Determine the (X, Y) coordinate at the center of the cell enclosing the given text.  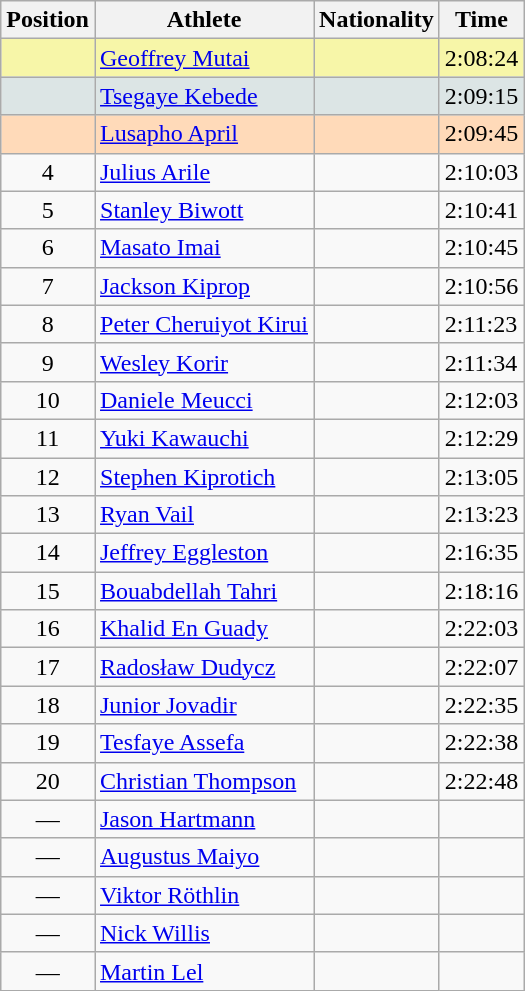
2:22:35 (481, 705)
Stanley Biwott (204, 210)
Augustus Maiyo (204, 857)
Nationality (377, 20)
19 (48, 743)
17 (48, 667)
2:18:16 (481, 591)
12 (48, 477)
Martin Lel (204, 971)
Position (48, 20)
2:09:45 (481, 134)
Tesfaye Assefa (204, 743)
2:10:41 (481, 210)
18 (48, 705)
Nick Willis (204, 933)
2:11:34 (481, 362)
2:09:15 (481, 96)
2:22:03 (481, 629)
Junior Jovadir (204, 705)
11 (48, 438)
Geoffrey Mutai (204, 58)
Radosław Dudycz (204, 667)
2:13:05 (481, 477)
2:22:38 (481, 743)
Wesley Korir (204, 362)
Khalid En Guady (204, 629)
Tsegaye Kebede (204, 96)
8 (48, 324)
13 (48, 515)
7 (48, 286)
Yuki Kawauchi (204, 438)
2:22:48 (481, 781)
2:10:03 (481, 172)
2:10:56 (481, 286)
20 (48, 781)
2:12:29 (481, 438)
Time (481, 20)
9 (48, 362)
14 (48, 553)
Viktor Röthlin (204, 895)
15 (48, 591)
2:16:35 (481, 553)
Stephen Kiprotich (204, 477)
Masato Imai (204, 248)
16 (48, 629)
2:08:24 (481, 58)
Jackson Kiprop (204, 286)
2:12:03 (481, 400)
Jason Hartmann (204, 819)
Jeffrey Eggleston (204, 553)
Christian Thompson (204, 781)
Athlete (204, 20)
Ryan Vail (204, 515)
Peter Cheruiyot Kirui (204, 324)
5 (48, 210)
Bouabdellah Tahri (204, 591)
Julius Arile (204, 172)
6 (48, 248)
Lusapho April (204, 134)
Daniele Meucci (204, 400)
2:13:23 (481, 515)
2:10:45 (481, 248)
4 (48, 172)
2:11:23 (481, 324)
2:22:07 (481, 667)
10 (48, 400)
